Detect which cell encompasses the target text, then output its (X, Y) center coordinate. 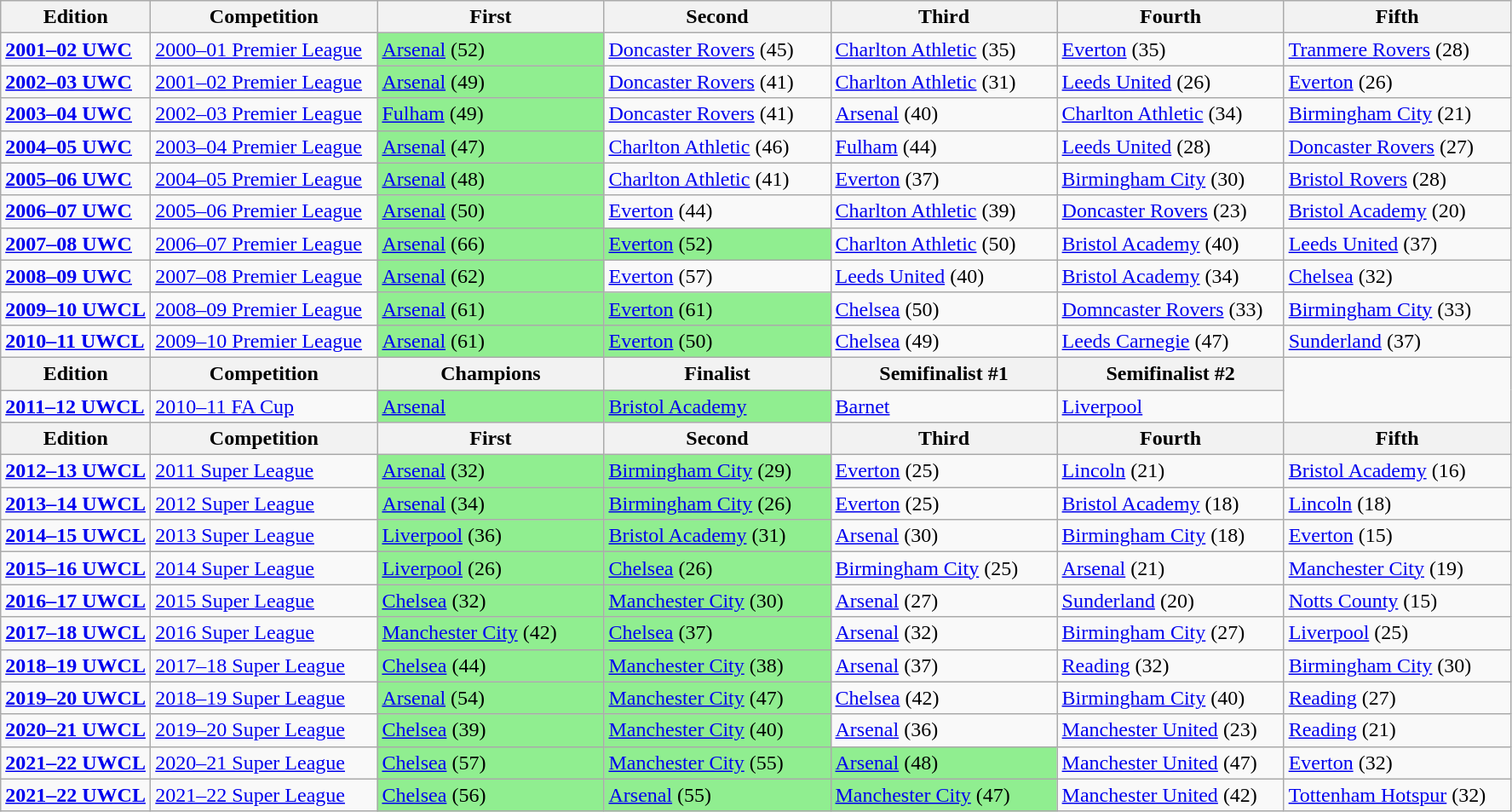
Leeds United (40) (944, 276)
2017–18 UWCL (76, 633)
Charlton Athletic (31) (944, 82)
Leeds United (26) (1170, 82)
Manchester United (42) (1170, 795)
Notts County (15) (1397, 601)
Chelsea (37) (717, 633)
2004–05 UWC (76, 147)
Birmingham City (25) (944, 568)
2008–09 UWC (76, 276)
2016 Super League (264, 633)
2011 Super League (264, 471)
Arsenal (491, 406)
Bristol Academy (20) (1397, 211)
Everton (52) (717, 244)
Everton (35) (1170, 49)
Bristol Academy (34) (1170, 276)
2011–12 UWCL (76, 406)
2006–07 Premier League (264, 244)
2001–02 UWC (76, 49)
Manchester City (38) (717, 665)
Fulham (49) (491, 114)
2005–06 UWC (76, 179)
2019–20 UWCL (76, 698)
2002–03 Premier League (264, 114)
Arsenal (55) (717, 795)
2013–14 UWCL (76, 504)
2016–17 UWCL (76, 601)
2003–04 Premier League (264, 147)
2013 Super League (264, 536)
Fulham (44) (944, 147)
Arsenal (21) (1170, 568)
Charlton Athletic (39) (944, 211)
Charlton Athletic (35) (944, 49)
Manchester City (40) (717, 730)
Charlton Athletic (46) (717, 147)
Birmingham City (29) (717, 471)
2004–05 Premier League (264, 179)
Liverpool (1170, 406)
2001–02 Premier League (264, 82)
Arsenal (37) (944, 665)
2003–04 UWC (76, 114)
Manchester City (55) (717, 763)
Champions (491, 373)
Everton (32) (1397, 763)
Chelsea (44) (491, 665)
2012 Super League (264, 504)
Arsenal (62) (491, 276)
Leeds United (37) (1397, 244)
Arsenal (34) (491, 504)
Manchester United (23) (1170, 730)
Arsenal (47) (491, 147)
Chelsea (39) (491, 730)
Charlton Athletic (50) (944, 244)
Chelsea (26) (717, 568)
Tottenham Hotspur (32) (1397, 795)
2012–13 UWCL (76, 471)
Manchester City (30) (717, 601)
Reading (21) (1397, 730)
Domncaster Rovers (33) (1170, 308)
2020–21 UWCL (76, 730)
Birmingham City (33) (1397, 308)
Manchester City (42) (491, 633)
Arsenal (30) (944, 536)
Semifinalist #2 (1170, 373)
Sunderland (20) (1170, 601)
2007–08 Premier League (264, 276)
Chelsea (49) (944, 341)
Doncaster Rovers (23) (1170, 211)
Reading (27) (1397, 698)
Everton (50) (717, 341)
2010–11 UWCL (76, 341)
Arsenal (54) (491, 698)
2005–06 Premier League (264, 211)
Birmingham City (21) (1397, 114)
2014 Super League (264, 568)
Everton (37) (944, 179)
Liverpool (26) (491, 568)
Arsenal (40) (944, 114)
Everton (61) (717, 308)
Doncaster Rovers (45) (717, 49)
Bristol Academy (16) (1397, 471)
2014–15 UWCL (76, 536)
2018–19 UWCL (76, 665)
2015–16 UWCL (76, 568)
2006–07 UWC (76, 211)
2009–10 Premier League (264, 341)
Bristol Academy (717, 406)
Arsenal (50) (491, 211)
2007–08 UWC (76, 244)
Bristol Academy (40) (1170, 244)
Reading (32) (1170, 665)
2008–09 Premier League (264, 308)
Bristol Academy (18) (1170, 504)
Chelsea (42) (944, 698)
Everton (57) (717, 276)
Manchester United (47) (1170, 763)
2021–22 Super League (264, 795)
Tranmere Rovers (28) (1397, 49)
Birmingham City (40) (1170, 698)
Leeds United (28) (1170, 147)
Birmingham City (27) (1170, 633)
Liverpool (36) (491, 536)
Doncaster Rovers (27) (1397, 147)
2017–18 Super League (264, 665)
2009–10 UWCL (76, 308)
2019–20 Super League (264, 730)
Chelsea (50) (944, 308)
Arsenal (27) (944, 601)
Semifinalist #1 (944, 373)
Bristol Rovers (28) (1397, 179)
2000–01 Premier League (264, 49)
Charlton Athletic (41) (717, 179)
Manchester City (19) (1397, 568)
2010–11 FA Cup (264, 406)
Chelsea (57) (491, 763)
2002–03 UWC (76, 82)
Everton (15) (1397, 536)
Everton (44) (717, 211)
Birmingham City (18) (1170, 536)
Lincoln (18) (1397, 504)
Lincoln (21) (1170, 471)
2018–19 Super League (264, 698)
Arsenal (36) (944, 730)
Arsenal (66) (491, 244)
Finalist (717, 373)
Bristol Academy (31) (717, 536)
Barnet (944, 406)
Arsenal (52) (491, 49)
Birmingham City (26) (717, 504)
Arsenal (49) (491, 82)
Leeds Carnegie (47) (1170, 341)
Liverpool (25) (1397, 633)
Everton (26) (1397, 82)
Chelsea (56) (491, 795)
2015 Super League (264, 601)
Sunderland (37) (1397, 341)
2020–21 Super League (264, 763)
Charlton Athletic (34) (1170, 114)
